Pinpoint the cell where the given text exists, returning its (X, Y) midpoint coordinate. 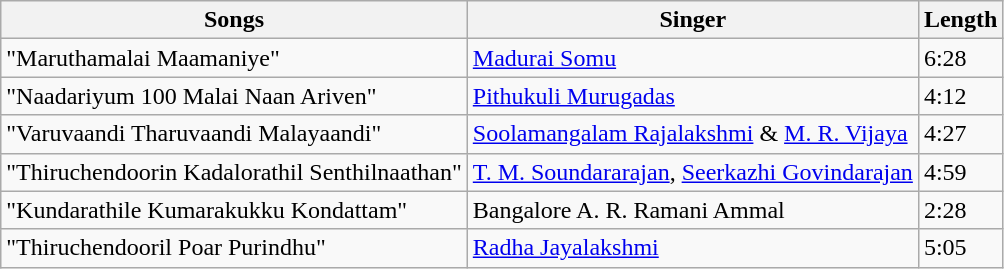
"Maruthamalai Maamaniye" (234, 58)
5:05 (960, 248)
2:28 (960, 210)
"Varuvaandi Tharuvaandi Malayaandi" (234, 134)
"Naadariyum 100 Malai Naan Ariven" (234, 96)
4:12 (960, 96)
"Thiruchendooril Poar Purindhu" (234, 248)
4:27 (960, 134)
Bangalore A. R. Ramani Ammal (692, 210)
Radha Jayalakshmi (692, 248)
Songs (234, 20)
Soolamangalam Rajalakshmi & M. R. Vijaya (692, 134)
Singer (692, 20)
"Thiruchendoorin Kadalorathil Senthilnaathan" (234, 172)
6:28 (960, 58)
Madurai Somu (692, 58)
"Kundarathile Kumarakukku Kondattam" (234, 210)
Pithukuli Murugadas (692, 96)
4:59 (960, 172)
T. M. Soundararajan, Seerkazhi Govindarajan (692, 172)
Length (960, 20)
